Return the (x, y) coordinate for the center point of the cell that contains the specified text.  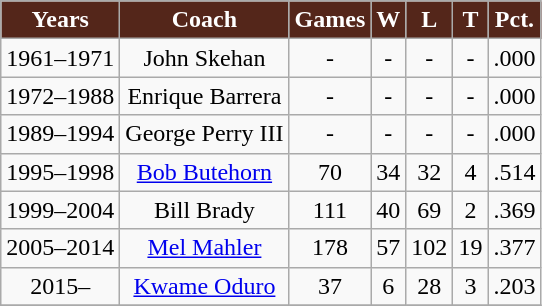
Bill Brady (204, 210)
George Perry III (204, 134)
.377 (514, 248)
178 (330, 248)
57 (388, 248)
1995–1998 (60, 172)
2005–2014 (60, 248)
40 (388, 210)
T (470, 20)
1989–1994 (60, 134)
Bob Butehorn (204, 172)
W (388, 20)
Enrique Barrera (204, 96)
3 (470, 286)
28 (430, 286)
.514 (514, 172)
Years (60, 20)
Coach (204, 20)
4 (470, 172)
19 (470, 248)
John Skehan (204, 58)
Kwame Oduro (204, 286)
69 (430, 210)
32 (430, 172)
34 (388, 172)
L (430, 20)
Mel Mahler (204, 248)
6 (388, 286)
Pct. (514, 20)
102 (430, 248)
Games (330, 20)
37 (330, 286)
.203 (514, 286)
.369 (514, 210)
1961–1971 (60, 58)
2015– (60, 286)
1972–1988 (60, 96)
111 (330, 210)
2 (470, 210)
1999–2004 (60, 210)
70 (330, 172)
